Find where the given text appears and provide that cell's center as (X, Y) coordinate. 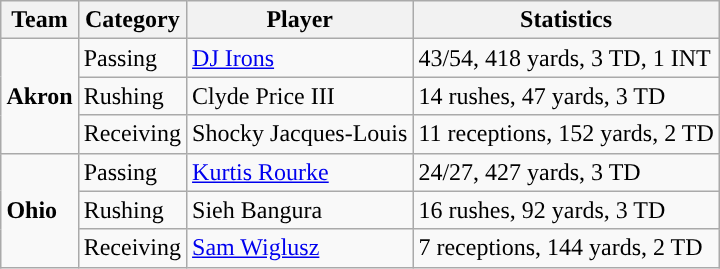
Kurtis Rourke (300, 172)
Player (300, 20)
Sam Wiglusz (300, 248)
Akron (40, 96)
DJ Irons (300, 58)
Team (40, 20)
Sieh Bangura (300, 210)
43/54, 418 yards, 3 TD, 1 INT (566, 58)
Ohio (40, 210)
Category (132, 20)
11 receptions, 152 yards, 2 TD (566, 134)
Shocky Jacques-Louis (300, 134)
24/27, 427 yards, 3 TD (566, 172)
14 rushes, 47 yards, 3 TD (566, 96)
7 receptions, 144 yards, 2 TD (566, 248)
Clyde Price III (300, 96)
16 rushes, 92 yards, 3 TD (566, 210)
Statistics (566, 20)
